From the cell containing the given text, extract its center point as [x, y] coordinate. 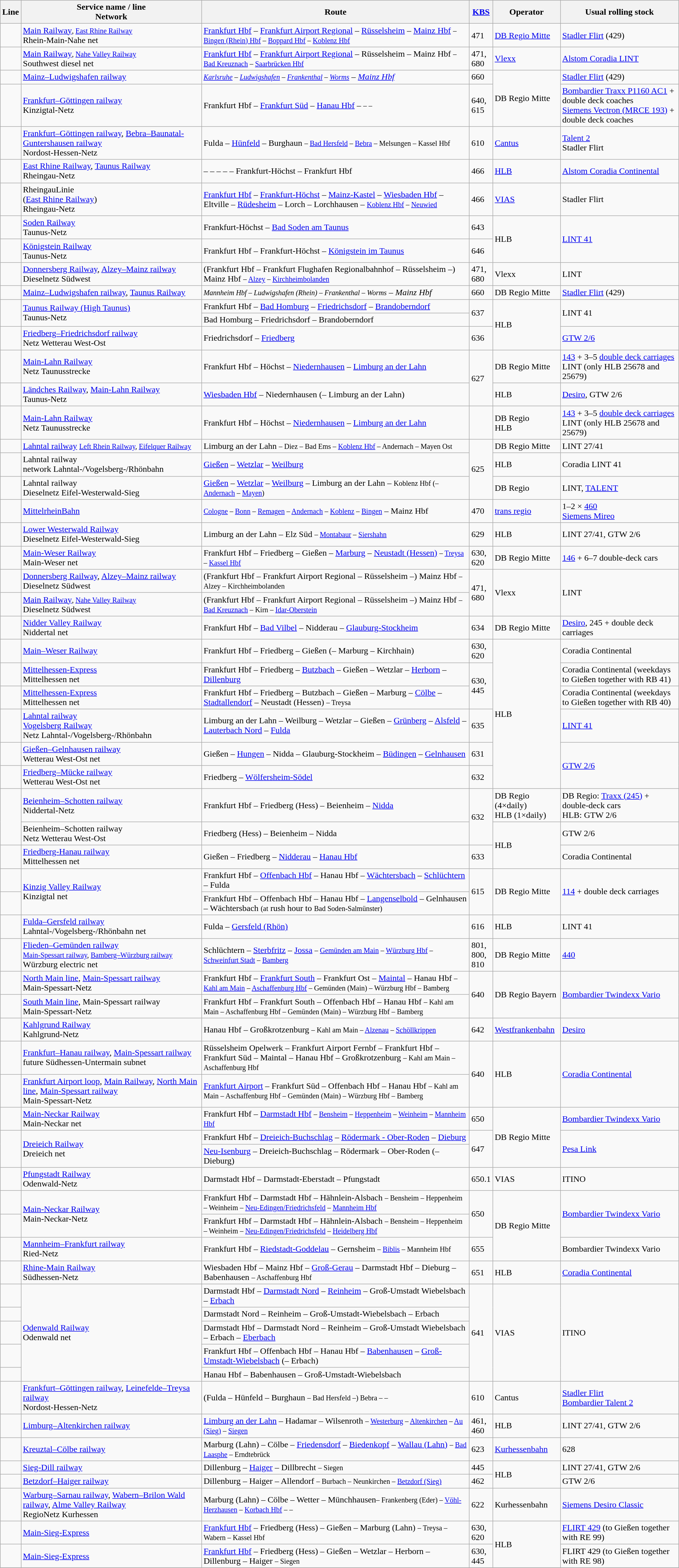
Gießen – Wetzlar – Weilburg – Limburg an der Lahn – Koblenz Hbf (– Andernach – Mayen) [336, 488]
Stadler Flirt [620, 199]
Kahlgrund RailwayKahlgrund-Netz [111, 1030]
634 [481, 628]
Service name / lineNetwork [111, 12]
615 [481, 892]
Bad Homburg – Friedrichsdorf – Brandoberndorf [336, 320]
Siemens Desiro Classic [620, 1505]
Main Railway, Nahe Valley Railway Southwest diesel net [111, 59]
471 [481, 35]
East Rhine Railway, Taunus RailwayRheingau-Netz [111, 171]
Limburg an der Lahn – Diez – Bad Ems – Koblenz Hbf – Andernach – Mayen Ost [336, 446]
Desiro, GTW 2/6 [620, 395]
630,445 [481, 1556]
LINT, TALENT [620, 488]
146 + 6–7 double-deck cars [620, 557]
Gießen – Friedberg – Nidderau – Hanau Hbf [336, 857]
Hanau Hbf – Großkrotzenburg – Kahl am Main – Alzenau – Schöllkrippen [336, 1030]
Main–Weser Railway [111, 651]
Kreuztal–Cölbe railway [111, 1449]
651 [481, 1272]
Lower Westerwald RailwayDieselnetz Eifel-Westerwald-Sieg [111, 534]
Frankfurt Hbf – Bad Homburg – Friedrichsdorf – Brandoberndorf [336, 306]
Main-Weser RailwayMain-Weser net [111, 557]
(Frankfurt Hbf – Frankfurt Flughafen Regionalbahnhof – Rüsselsheim –) Mainz Hbf – Alzey – Kirchheimbolanden [336, 274]
Fulda – Gersfeld (Rhön) [336, 926]
642 [481, 1030]
Soden RailwayTaunus-Netz [111, 227]
Frankfurt Airport loop, Main Railway, North Main line, Main-Spessart railwayMain-Spessart-Netz [111, 1090]
(Frankfurt Hbf – Frankfurt Airport Regional – Rüsselsheim –) Mainz Hbf – Alzey – Kirchheimbolanden [336, 581]
Darmstadt Nord – Reinheim – Groß-Umstadt-Wiebelsbach – Erbach [336, 1314]
Wiesbaden Hbf – Mainz Hbf – Groß-Gerau – Darmstadt Hbf – Dieburg – Babenhausen – Aschaffenburg Hbf [336, 1272]
Bombardier Traxx P1160 AC1 + double deck coachesSiemens Vectron (MRCE 193) + double deck coaches [620, 105]
643 [481, 227]
Frankfurt Hbf – Friedberg – Gießen – Marburg – Neustadt (Hessen) – Treysa – Kassel Hbf [336, 557]
Dreieich RailwayDreieich net [111, 1149]
Mainz–Ludwigshafen railway, Taunus Railway [111, 292]
DB Regio [526, 488]
DB Regio (4×daily) HLB (1×daily) [526, 805]
Friedberg – Wölfersheim-Södel [336, 777]
Pesa Link [620, 1149]
Fulda – Hünfeld – Burghaun – Bad Hersfeld – Bebra – Melsungen – Kassel Hbf [336, 143]
Ländches Railway, Main-Lahn RailwayTaunus-Netz [111, 395]
DB Regio Bayern [526, 994]
Usual rolling stock [620, 12]
636 [481, 338]
Lahntal railwaynetwork Lahntal-/Vogelsberg-/Rhönbahn [111, 464]
Frankfurt Hbf – Dreieich-Buchschlag – Rödermark - Ober-Roden – Dieburg [336, 1137]
DB RegioHLB [526, 423]
Frankfurt Hbf – Frankfurt Airport Regional – Rüsselsheim – Mainz Hbf – Bingen (Rhein) Hbf – Boppard Hbf – Koblenz Hbf [336, 35]
Fulda–Gersfeld railwayLahntal-/Vogelsberg-/Rhönbahn net [111, 926]
622 [481, 1505]
Talent 2Stadler Flirt [620, 143]
MittelrheinBahn [111, 511]
Main Railway, Nahe Valley Railway Dieselnetz Südwest [111, 604]
Frankfurt Hbf – Friedberg (Hess) – Gießen – Wetzlar – Herborn – Dillenburg – Haiger – Siegen [336, 1556]
630,620 [481, 1533]
Frankfurt Hbf – Riedstadt-Goddelau – Gernsheim – Biblis – Mannheim Hbf [336, 1249]
RheingauLinie(East Rhine Railway)Rheingau-Netz [111, 199]
Frankfurt Hbf – Darmstadt Hbf – Hähnlein-Alsbach – Bensheim – Heppenheim – Weinheim – Neu-Edingen/Friedrichsfeld – Mannheim Hbf [336, 1202]
Stadler FlirtBombardier Talent 2 [620, 1397]
Limburg an der Lahn – Weilburg – Wetzlar – Gießen – Grünberg – Alsfeld – Lauterbach Nord – Fulda [336, 726]
trans regio [526, 511]
Kinzig Valley RailwayKinzigtal net [111, 892]
Limburg–Altenkirchen railway [111, 1426]
(Frankfurt Hbf – Frankfurt Airport Regional – Rüsselsheim –) Mainz Hbf – Bad Kreuznach – Kirn – Idar-Oberstein [336, 604]
Frankfurt Hbf – Frankfurt-Höchst – Mainz-Kastel – Wiesbaden Hbf – Eltville – Rüdesheim – Lorch – Lorchhausen – Koblenz Hbf – Neuwied [336, 199]
Frankfurt–Göttingen railwayKinzigtal-Netz [111, 105]
Marburg (Lahn) – Cölbe – Wetter – Münchhausen– Frankenberg (Eder) – Vöhl-Herzhausen – Korbach Hbf – – [336, 1505]
DB Regio: Traxx (245) + double-deck carsHLB: GTW 2/6 [620, 805]
KBS [481, 12]
Gießen–Gelnhausen railwayWetterau West-Ost net [111, 754]
Frankfurt Hbf – Offenbach Hbf – Hanau Hbf – Babenhausen – Groß-Umstadt-Wiebelsbach (– Erbach) [336, 1356]
Pfungstadt RailwayOdenwald-Netz [111, 1179]
Friedberg-Hanau railwayMittelhessen net [111, 857]
Friedberg–Friedrichsdorf railwayNetz Wetterau West-Ost [111, 338]
Coradia Continental (weekdays to Gießen together with RB 40) [620, 698]
Frankfurt Hbf – Friedberg – Butzbach – Gießen – Marburg – Cölbe – Stadtallendorf – Neustadt (Hessen) – Treysa [336, 698]
Coradia LINT 41 [620, 464]
Mannheim Hbf – Ludwigshafen (Rhein) – Frankenthal – Worms – Mainz Hbf [336, 292]
Frankfurt Hbf – Offenbach Hbf – Hanau Hbf – Langenselbold – Gelnhausen – Wächtersbach (at rush hour to Bad Soden-Salmünster) [336, 903]
Betzdorf–Haiger railway [111, 1481]
Desiro [620, 1030]
462 [481, 1481]
– – – – – Frankfurt-Höchst – Frankfurt Hbf [336, 171]
Gießen – Hungen – Nidda – Glauburg-Stockheim – Büdingen – Gelnhausen [336, 754]
646 [481, 251]
Odenwald RailwayOdenwald net [111, 1333]
Frankfurt Hbf – Frankfurt South – Frankfurt Ost – Maintal – Hanau Hbf – Kahl am Main – Aschaffenburg Hbf – Gemünden (Main) – Würzburg Hbf – Bamberg [336, 983]
Wiesbaden Hbf – Niedernhausen (– Limburg an der Lahn) [336, 395]
Friedberg (Hess) – Beienheim – Nidda [336, 833]
627 [481, 378]
625 [481, 469]
(Fulda – Hünfeld – Burghaun – Bad Hersfeld –) Bebra – – [336, 1397]
Warburg–Sarnau railway, Wabern–Brilon Wald railway, Alme Valley RailwayRegioNetz Kurhessen [111, 1505]
Lahntal railwayVogelsberg RailwayNetz Lahntal-/Vogelsberg-/Rhönbahn [111, 726]
Beienheim–Schotten railwayNiddertal-Netz [111, 805]
Frankfurt Hbf – Darmstadt Hbf – Hähnlein-Alsbach – Bensheim – Heppenheim – Weinheim – Neu-Edingen/Friedrichsfeld – Heidelberg Hbf [336, 1226]
655 [481, 1249]
Nidder Valley RailwayNiddertal net [111, 628]
Frankfurt Hbf – Frankfurt South – Offenbach Hbf – Hanau Hbf – Kahl am Main – Aschaffenburg Hbf – Gemünden (Main) – Würzburg Hbf – Bamberg [336, 1006]
Frankfurt Hbf – Friedberg (Hess) – Beienheim – Nidda [336, 805]
South Main line, Main-Spessart railwayMain-Spessart-Netz [111, 1006]
650.1 [481, 1179]
Frankfurt Hbf – Darmstadt Hbf – Bensheim – Heppenheim – Weinheim – Mannheim Hbf [336, 1119]
Lahntal railwayDieselnetz Eifel-Westerwald-Sieg [111, 488]
637 [481, 313]
470 [481, 511]
616 [481, 926]
LINT 27/41 [620, 446]
Darmstadt Hbf – Darmstadt Nord – Reinheim – Groß-Umstadt Wiebelsbach – Erbach [336, 1295]
Frankfurt Hbf – Friedberg (Hess) – Gießen – Marburg (Lahn) – Treysa – Wabern – Kassel Hbf [336, 1533]
Frankfurt Hbf – Friedberg – Butzbach – Gießen – Wetzlar – Herborn – Dillenburg [336, 674]
Karlsruhe – Ludwigshafen – Frankenthal – Worms – Mainz Hbf [336, 77]
Schlüchtern – Sterbfritz – Jossa – Gemünden am Main – Würzburg Hbf – Schweinfurt Stadt – Bamberg [336, 955]
Frankfurt Hbf – Bad Vilbel – Nidderau – Glauburg-Stockheim [336, 628]
Frankfurt–Hanau railway, Main-Spessart railway future Südhessen-Untermain subnet [111, 1058]
801,800,810 [481, 955]
628 [620, 1449]
Frankfurt Hbf – Frankfurt Airport Regional – Rüsselsheim – Mainz Hbf – Bad Kreuznach – Saarbrücken Hbf [336, 59]
633 [481, 857]
Limburg an der Lahn – Hadamar – Wilsenroth – Westerburg – Altenkirchen – Au (Sieg) – Siegen [336, 1426]
Marburg (Lahn) – Cölbe – Friedensdorf – Biedenkopf – Wallau (Lahn) – Bad Laasphe – Erndtebrück [336, 1449]
FLIRT 429 (to Gießen together with RE 99) [620, 1533]
Frankfurt Hbf – Frankfurt-Höchst – Königstein im Taunus [336, 251]
1–2 × 460Siemens Mireo [620, 511]
Frankfurt Hbf – Offenbach Hbf – Hanau Hbf – Wächtersbach – Schlüchtern – Fulda [336, 880]
Line [11, 12]
630, 445 [481, 686]
Route [336, 12]
Coradia Continental (weekdays to Gießen together with RB 41) [620, 674]
461,460 [481, 1426]
Frankfurt Hbf – Frankfurt Süd – Hanau Hbf – – – [336, 105]
Alstom Coradia Continental [620, 171]
631 [481, 754]
Neu-Isenburg – Dreieich-Buchschlag – Rödermark – Ober-Roden (– Dieburg) [336, 1156]
Gießen – Wetzlar – Weilburg [336, 464]
Main Railway, East Rhine RailwayRhein-Main-Nahe net [111, 35]
Dillenburg – Haiger – Allendorf – Burbach – Neunkirchen – Betzdorf (Sieg) [336, 1481]
640, 615 [481, 105]
Friedrichsdorf – Friedberg [336, 338]
Dillenburg – Haiger – Dillbrecht – Siegen [336, 1468]
Rhine-Main RailwaySüdhessen-Netz [111, 1272]
Frankfurt-Höchst – Bad Soden am Taunus [336, 227]
635 [481, 726]
114 + double deck carriages [620, 892]
Mannheim–Frankfurt railwayRied-Netz [111, 1249]
Flieden–Gemünden railwayMain-Spessart railway, Bamberg–Würzburg railwayWürzburg electric net [111, 955]
Alstom Coradia LINT [620, 59]
641 [481, 1333]
Beienheim–Schotten railwayNetz Wetterau West-Ost [111, 833]
Königstein RailwayTaunus-Netz [111, 251]
Darmstadt Hbf – Darmstadt-Eberstadt – Pfungstadt [336, 1179]
Frankfurt–Göttingen railway, Leinefelde–Treysa railwayNordost-Hessen-Netz [111, 1397]
Limburg an der Lahn – Elz Süd – Montabaur – Siershahn [336, 534]
Taunus Railway (High Taunus)Taunus-Netz [111, 313]
Frankfurt Airport – Frankfurt Süd – Offenbach Hbf – Hanau Hbf – Kahl am Main – Aschaffenburg Hbf – Gemünden (Main) – Würzburg Hbf – Bamberg [336, 1090]
Friedberg–Mücke railwayWetterau West-Ost net [111, 777]
Westfrankenbahn [526, 1030]
Mainz–Ludwigshafen railway [111, 77]
Hanau Hbf – Babenhausen – Groß-Umstadt-Wiebelsbach [336, 1374]
Sieg-Dill railway [111, 1468]
Desiro, 245 + double deck carriages [620, 628]
629 [481, 534]
623 [481, 1449]
Cologne – Bonn – Remagen – Andernach – Koblenz – Bingen – Mainz Hbf [336, 511]
FLIRT 429 (to Gießen together with RE 98) [620, 1556]
Main-Neckar RailwayMain-Neckar net [111, 1119]
445 [481, 1468]
North Main line, Main-Spessart railwayMain-Spessart-Netz [111, 983]
Darmstadt Hbf – Darmstadt Nord – Reinheim – Groß-Umstadt Wiebelsbach – Erbach – Eberbach [336, 1333]
Frankfurt–Göttingen railway, Bebra–Baunatal-Guntershausen railwayNordost-Hessen-Netz [111, 143]
Main-Neckar RailwayMain-Neckar-Netz [111, 1214]
647 [481, 1149]
Operator [526, 12]
Lahntal railway Left Rhein Railway, Eifelquer Railway [111, 446]
440 [620, 955]
Frankfurt Hbf – Friedberg – Gießen (– Marburg – Kirchhain) [336, 651]
